Identify which cell holds the provided text, then report its (X, Y) central coordinate. 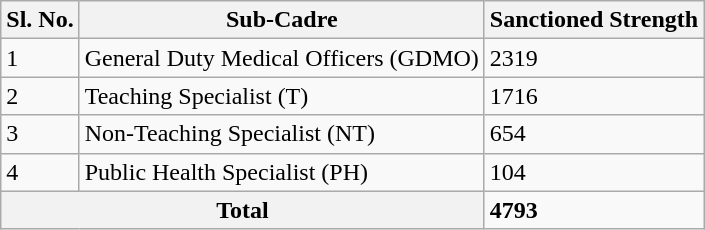
1716 (594, 96)
Sub-Cadre (282, 20)
3 (40, 134)
Non-Teaching Specialist (NT) (282, 134)
4793 (594, 210)
Public Health Specialist (PH) (282, 172)
Sanctioned Strength (594, 20)
General Duty Medical Officers (GDMO) (282, 58)
104 (594, 172)
2319 (594, 58)
2 (40, 96)
Teaching Specialist (T) (282, 96)
654 (594, 134)
Sl. No. (40, 20)
1 (40, 58)
Total (243, 210)
4 (40, 172)
